Extract the (X, Y) coordinate from the center of the cell holding the provided text.  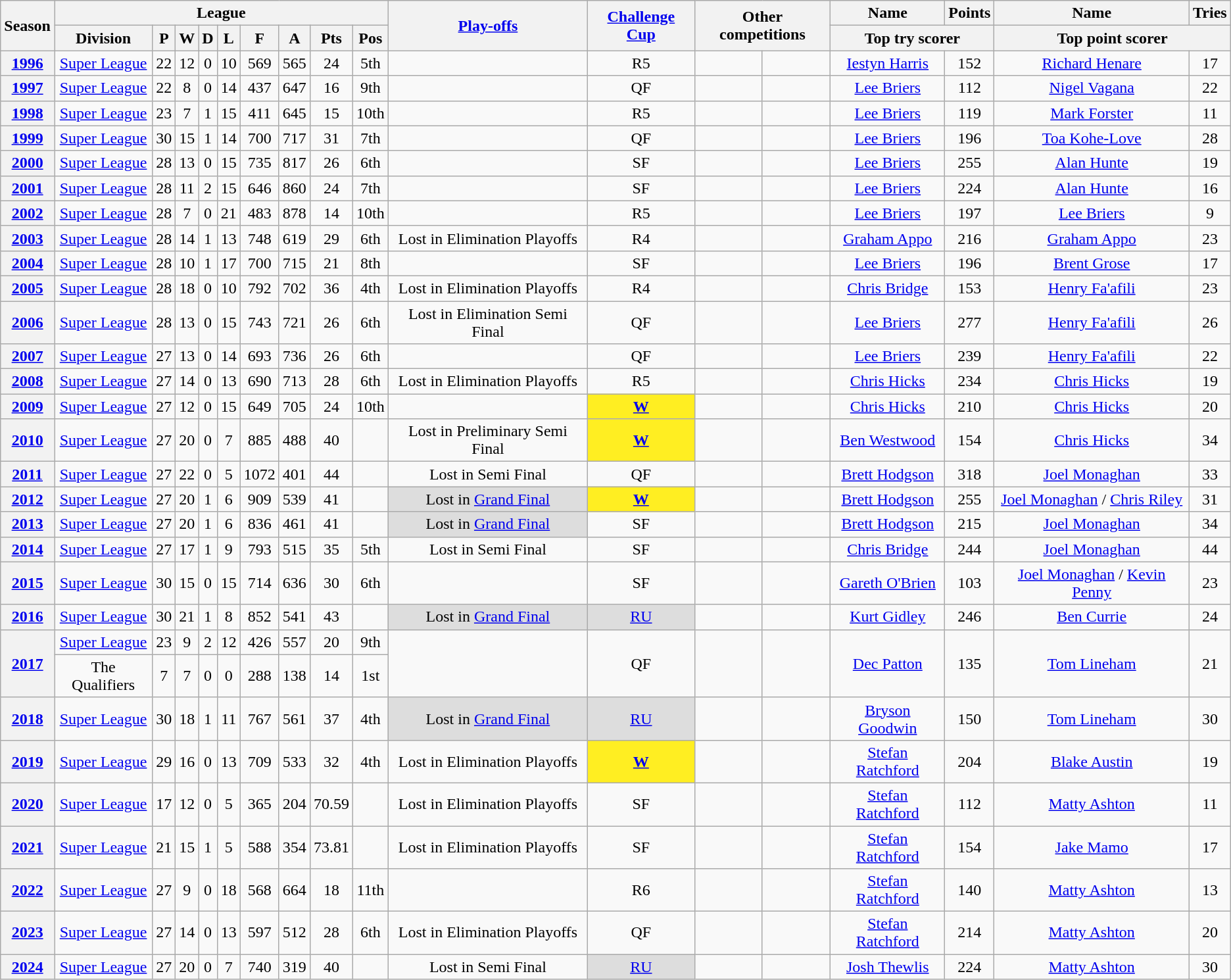
215 (969, 524)
690 (259, 381)
73.81 (331, 847)
Richard Henare (1092, 63)
2013 (28, 524)
1998 (28, 113)
437 (259, 88)
43 (331, 617)
713 (295, 381)
Top point scorer (1113, 38)
234 (969, 381)
214 (969, 933)
426 (259, 642)
Top try scorer (913, 38)
2010 (28, 441)
539 (295, 499)
Jake Mamo (1092, 847)
Dec Patton (888, 663)
Iestyn Harris (888, 63)
645 (295, 113)
1997 (28, 88)
246 (969, 617)
736 (295, 356)
11th (370, 891)
Brent Grose (1092, 263)
2011 (28, 474)
597 (259, 933)
150 (969, 718)
32 (331, 762)
488 (295, 441)
714 (259, 583)
2020 (28, 804)
Division (103, 38)
1996 (28, 63)
647 (295, 88)
244 (969, 549)
Blake Austin (1092, 762)
735 (259, 163)
239 (969, 356)
D (208, 38)
Josh Thewlis (888, 967)
740 (259, 967)
Nigel Vagana (1092, 88)
702 (295, 288)
2022 (28, 891)
565 (295, 63)
461 (295, 524)
Lost in Elimination Semi Final (488, 322)
709 (259, 762)
743 (259, 322)
L (229, 38)
Lost in Preliminary Semi Final (488, 441)
705 (295, 406)
Bryson Goodwin (888, 718)
Toa Kohe-Love (1092, 138)
2014 (28, 549)
748 (259, 238)
401 (295, 474)
2015 (28, 583)
354 (295, 847)
1072 (259, 474)
277 (969, 322)
Ben Westwood (888, 441)
619 (295, 238)
319 (295, 967)
512 (295, 933)
2019 (28, 762)
Joel Monaghan / Chris Riley (1092, 499)
515 (295, 549)
2003 (28, 238)
693 (259, 356)
411 (259, 113)
R6 (641, 891)
Joel Monaghan / Kevin Penny (1092, 583)
2007 (28, 356)
569 (259, 63)
365 (259, 804)
885 (259, 441)
103 (969, 583)
Pos (370, 38)
793 (259, 549)
Other competitions (763, 26)
League (221, 13)
909 (259, 499)
318 (969, 474)
216 (969, 238)
561 (295, 718)
878 (295, 213)
140 (969, 891)
2008 (28, 381)
860 (295, 188)
483 (259, 213)
Pts (331, 38)
533 (295, 762)
767 (259, 718)
Points (969, 13)
Ben Currie (1092, 617)
2023 (28, 933)
The Qualifiers (103, 676)
541 (295, 617)
2021 (28, 847)
2017 (28, 663)
119 (969, 113)
817 (295, 163)
649 (259, 406)
210 (969, 406)
135 (969, 663)
2018 (28, 718)
636 (295, 583)
2001 (28, 188)
2005 (28, 288)
2016 (28, 617)
568 (259, 891)
Tries (1210, 13)
138 (295, 676)
2006 (28, 322)
8th (370, 263)
588 (259, 847)
Season (28, 26)
1999 (28, 138)
35 (331, 549)
557 (295, 642)
197 (969, 213)
70.59 (331, 804)
153 (969, 288)
2024 (28, 967)
2002 (28, 213)
664 (295, 891)
33 (1210, 474)
Kurt Gidley (888, 617)
646 (259, 188)
717 (295, 138)
1st (370, 676)
F (259, 38)
Gareth O'Brien (888, 583)
36 (331, 288)
715 (295, 263)
P (164, 38)
2012 (28, 499)
288 (259, 676)
721 (295, 322)
2000 (28, 163)
2004 (28, 263)
Mark Forster (1092, 113)
152 (969, 63)
37 (331, 718)
Challenge Cup (641, 26)
836 (259, 524)
2009 (28, 406)
Play-offs (488, 26)
A (295, 38)
852 (259, 617)
792 (259, 288)
